Determine the (x, y) coordinate at the center of the cell enclosing the given text.  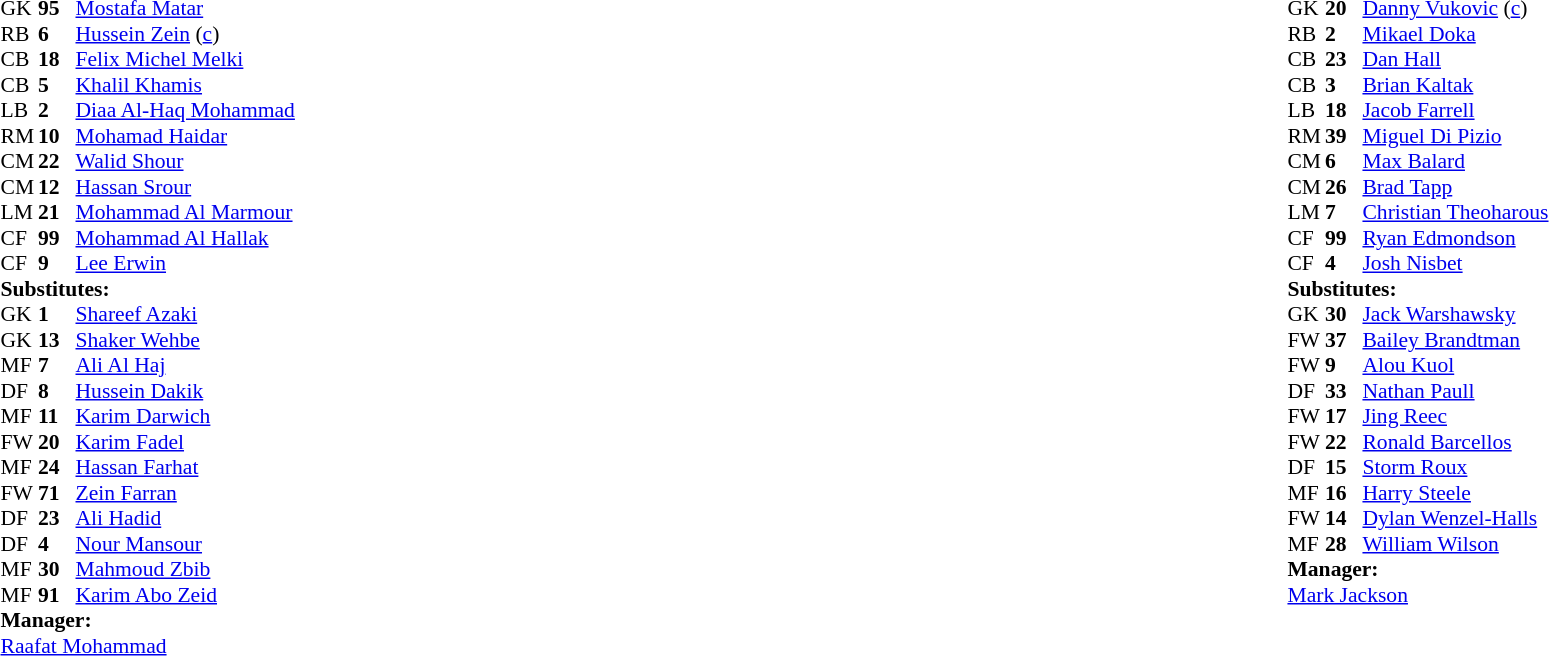
10 (57, 136)
William Wilson (1455, 544)
Mohammad Al Marmour (186, 213)
Jacob Farrell (1455, 111)
Mohammad Al Hallak (186, 238)
1 (57, 315)
Bailey Brandtman (1455, 340)
Dan Hall (1455, 59)
Dylan Wenzel-Halls (1455, 519)
Hassan Farhat (186, 467)
17 (1344, 417)
Brian Kaltak (1455, 85)
26 (1344, 187)
Mohamad Haidar (186, 136)
Nour Mansour (186, 544)
Karim Abo Zeid (186, 595)
Shaker Wehbe (186, 340)
13 (57, 340)
Brad Tapp (1455, 187)
21 (57, 213)
33 (1344, 391)
39 (1344, 136)
Christian Theoharous (1455, 213)
37 (1344, 340)
91 (57, 595)
Miguel Di Pizio (1455, 136)
Storm Roux (1455, 467)
Mikael Doka (1455, 34)
Jack Warshawsky (1455, 315)
Karim Fadel (186, 442)
Walid Shour (186, 161)
Ronald Barcellos (1455, 442)
Hussein Zein (c) (186, 34)
20 (57, 442)
15 (1344, 467)
Josh Nisbet (1455, 263)
24 (57, 467)
Ryan Edmondson (1455, 238)
Lee Erwin (186, 263)
8 (57, 391)
Alou Kuol (1455, 365)
Khalil Khamis (186, 85)
Zein Farran (186, 493)
Diaa Al-Haq Mohammad (186, 111)
Mahmoud Zbib (186, 569)
14 (1344, 519)
Harry Steele (1455, 493)
71 (57, 493)
Jing Reec (1455, 417)
16 (1344, 493)
Nathan Paull (1455, 391)
Max Balard (1455, 161)
Ali Al Haj (186, 365)
5 (57, 85)
Hassan Srour (186, 187)
28 (1344, 544)
Karim Darwich (186, 417)
12 (57, 187)
Mark Jackson (1418, 595)
3 (1344, 85)
Ali Hadid (186, 519)
Felix Michel Melki (186, 59)
Hussein Dakik (186, 391)
Shareef Azaki (186, 315)
11 (57, 417)
